Scan for the cell matching the given text and deliver its (X, Y) coordinate at center. 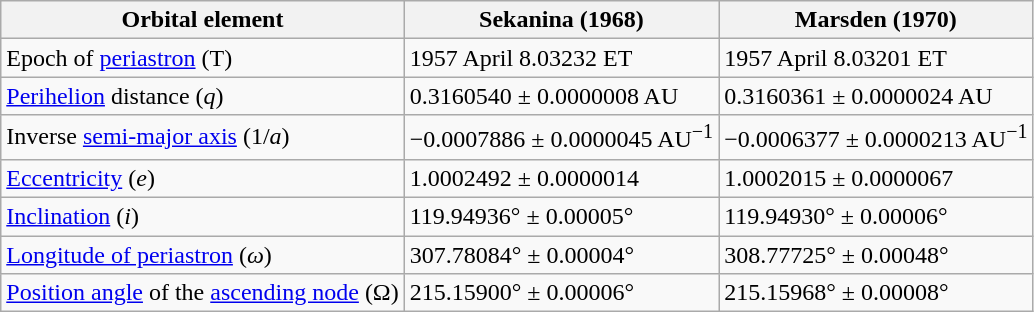
0.3160361 ± 0.0000024 AU (876, 96)
0.3160540 ± 0.0000008 AU (561, 96)
307.78084° ± 0.00004° (561, 255)
Epoch of periastron (T) (202, 58)
1.0002015 ± 0.0000067 (876, 178)
Perihelion distance (q) (202, 96)
Position angle of the ascending node (Ω) (202, 293)
215.15968° ± 0.00008° (876, 293)
119.94930° ± 0.00006° (876, 217)
Inverse semi-major axis (1/a) (202, 138)
Inclination (i) (202, 217)
1957 April 8.03232 ET (561, 58)
Sekanina (1968) (561, 20)
1957 April 8.03201 ET (876, 58)
Orbital element (202, 20)
−0.0006377 ± 0.0000213 AU−1 (876, 138)
215.15900° ± 0.00006° (561, 293)
Eccentricity (e) (202, 178)
119.94936° ± 0.00005° (561, 217)
Marsden (1970) (876, 20)
308.77725° ± 0.00048° (876, 255)
1.0002492 ± 0.0000014 (561, 178)
Longitude of periastron (ω) (202, 255)
−0.0007886 ± 0.0000045 AU−1 (561, 138)
